Identify which cell holds the provided text, then report its [x, y] central coordinate. 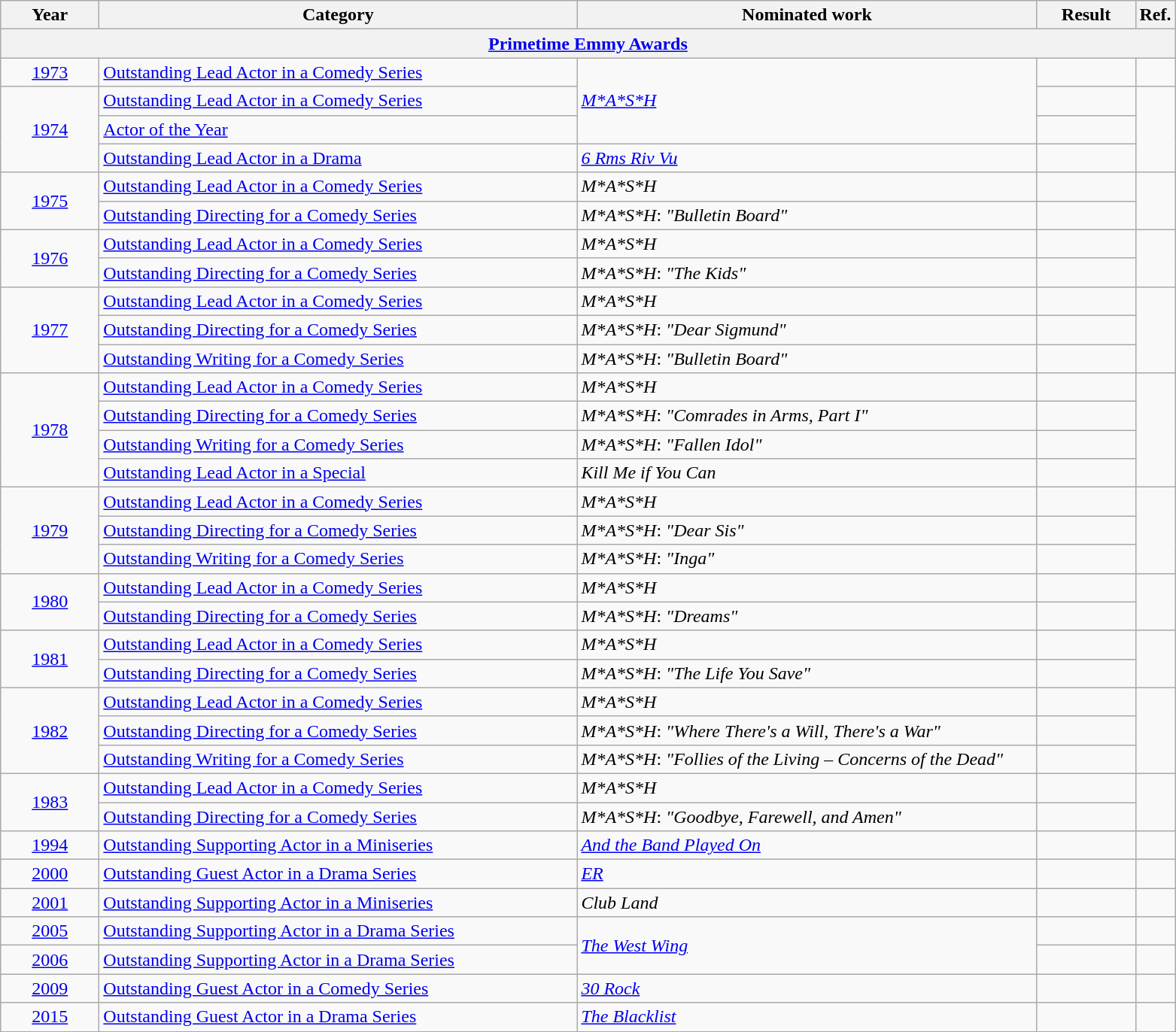
1978 [50, 430]
M*A*S*H: "Fallen Idol" [807, 445]
M*A*S*H: "Comrades in Arms, Part I" [807, 416]
1977 [50, 329]
1980 [50, 602]
Result [1086, 15]
M*A*S*H: "Dear Sigmund" [807, 329]
Club Land [807, 903]
And the Band Played On [807, 845]
1994 [50, 845]
Kill Me if You Can [807, 473]
2006 [50, 960]
2000 [50, 874]
Outstanding Guest Actor in a Comedy Series [339, 988]
Category [339, 15]
Nominated work [807, 15]
2001 [50, 903]
The Blacklist [807, 1017]
Primetime Emmy Awards [588, 44]
30 Rock [807, 988]
Ref. [1156, 15]
1979 [50, 530]
1976 [50, 258]
6 Rms Riv Vu [807, 158]
M*A*S*H: "Goodbye, Farewell, and Amen" [807, 816]
The West Wing [807, 945]
1983 [50, 802]
1975 [50, 201]
1982 [50, 730]
M*A*S*H: "Where There's a Will, There's a War" [807, 730]
ER [807, 874]
M*A*S*H: "Inga" [807, 559]
2015 [50, 1017]
Actor of the Year [339, 129]
Outstanding Lead Actor in a Special [339, 473]
2005 [50, 931]
1974 [50, 129]
M*A*S*H: "The Life You Save" [807, 673]
M*A*S*H: "Dreams" [807, 616]
Outstanding Lead Actor in a Drama [339, 158]
M*A*S*H: "Follies of the Living – Concerns of the Dead" [807, 759]
2009 [50, 988]
1973 [50, 72]
M*A*S*H: "The Kids" [807, 272]
Year [50, 15]
1981 [50, 659]
M*A*S*H: "Dear Sis" [807, 530]
